Detect which cell encompasses the target text, then output its (X, Y) center coordinate. 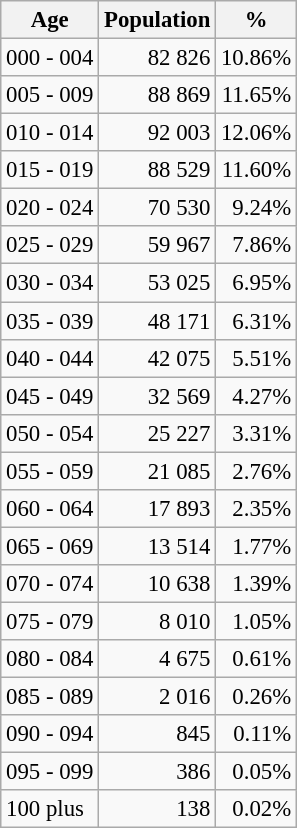
12.06% (256, 133)
6.31% (256, 321)
7.86% (256, 245)
88 529 (158, 170)
0.05% (256, 772)
015 - 019 (50, 170)
060 - 064 (50, 509)
82 826 (158, 58)
70 530 (158, 208)
1.05% (256, 621)
59 967 (158, 245)
0.61% (256, 659)
2.35% (256, 509)
0.11% (256, 734)
% (256, 20)
5.51% (256, 358)
2 016 (158, 697)
050 - 054 (50, 433)
025 - 029 (50, 245)
25 227 (158, 433)
0.26% (256, 697)
138 (158, 809)
10 638 (158, 584)
1.77% (256, 546)
100 plus (50, 809)
035 - 039 (50, 321)
4.27% (256, 396)
000 - 004 (50, 58)
8 010 (158, 621)
88 869 (158, 95)
090 - 094 (50, 734)
Age (50, 20)
11.60% (256, 170)
32 569 (158, 396)
42 075 (158, 358)
070 - 074 (50, 584)
005 - 009 (50, 95)
2.76% (256, 471)
17 893 (158, 509)
10.86% (256, 58)
11.65% (256, 95)
075 - 079 (50, 621)
0.02% (256, 809)
1.39% (256, 584)
92 003 (158, 133)
020 - 024 (50, 208)
045 - 049 (50, 396)
13 514 (158, 546)
010 - 014 (50, 133)
53 025 (158, 283)
9.24% (256, 208)
080 - 084 (50, 659)
4 675 (158, 659)
040 - 044 (50, 358)
065 - 069 (50, 546)
386 (158, 772)
095 - 099 (50, 772)
21 085 (158, 471)
055 - 059 (50, 471)
845 (158, 734)
085 - 089 (50, 697)
030 - 034 (50, 283)
6.95% (256, 283)
3.31% (256, 433)
Population (158, 20)
48 171 (158, 321)
